Extract the (X, Y) coordinate from the center of the cell holding the provided text.  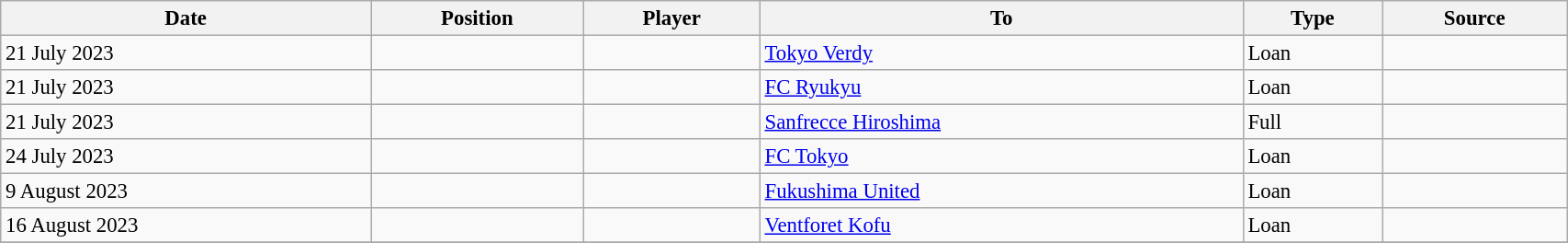
To (1001, 18)
16 August 2023 (186, 226)
Ventforet Kofu (1001, 226)
Sanfrecce Hiroshima (1001, 122)
9 August 2023 (186, 191)
Type (1313, 18)
Date (186, 18)
Position (478, 18)
Tokyo Verdy (1001, 53)
FC Tokyo (1001, 156)
Fukushima United (1001, 191)
Full (1313, 122)
FC Ryukyu (1001, 87)
24 July 2023 (186, 156)
Player (671, 18)
Source (1475, 18)
